For the text-containing cell, return its midpoint in [X, Y] coordinate format. 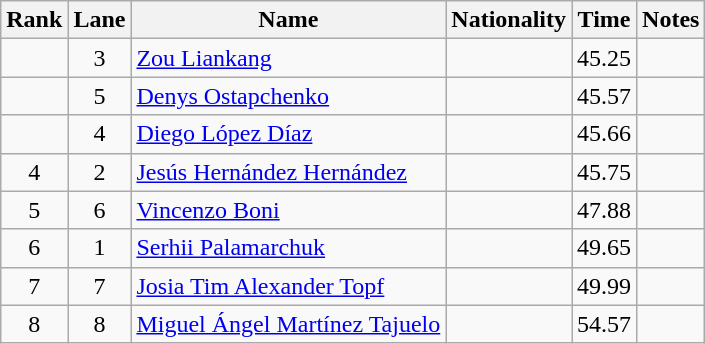
2 [100, 172]
45.75 [604, 172]
Notes [671, 20]
45.57 [604, 96]
Jesús Hernández Hernández [288, 172]
45.25 [604, 58]
Time [604, 20]
49.65 [604, 248]
Denys Ostapchenko [288, 96]
Miguel Ángel Martínez Tajuelo [288, 324]
Vincenzo Boni [288, 210]
49.99 [604, 286]
3 [100, 58]
Zou Liankang [288, 58]
54.57 [604, 324]
Josia Tim Alexander Topf [288, 286]
47.88 [604, 210]
Name [288, 20]
Nationality [509, 20]
Diego López Díaz [288, 134]
Serhii Palamarchuk [288, 248]
Rank [34, 20]
Lane [100, 20]
1 [100, 248]
45.66 [604, 134]
